Determine the [x, y] coordinate at the center of the cell enclosing the given text.  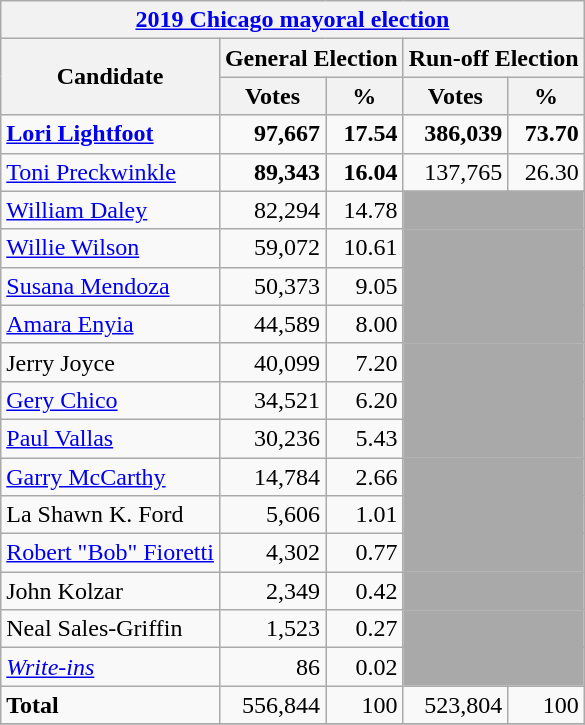
2019 Chicago mayoral election [292, 20]
73.70 [546, 134]
17.54 [365, 134]
0.02 [365, 667]
1.01 [365, 515]
William Daley [110, 210]
40,099 [272, 362]
89,343 [272, 172]
5.43 [365, 438]
2.66 [365, 477]
14.78 [365, 210]
Neal Sales-Griffin [110, 629]
10.61 [365, 248]
2,349 [272, 591]
6.20 [365, 400]
Candidate [110, 77]
8.00 [365, 324]
44,589 [272, 324]
0.42 [365, 591]
9.05 [365, 286]
Total [110, 705]
16.04 [365, 172]
0.27 [365, 629]
Lori Lightfoot [110, 134]
5,606 [272, 515]
Jerry Joyce [110, 362]
John Kolzar [110, 591]
Run-off Election [494, 58]
La Shawn K. Ford [110, 515]
4,302 [272, 553]
Amara Enyia [110, 324]
7.20 [365, 362]
14,784 [272, 477]
1,523 [272, 629]
Robert "Bob" Fioretti [110, 553]
General Election [311, 58]
82,294 [272, 210]
34,521 [272, 400]
Willie Wilson [110, 248]
97,667 [272, 134]
Susana Mendoza [110, 286]
Gery Chico [110, 400]
26.30 [546, 172]
Toni Preckwinkle [110, 172]
30,236 [272, 438]
59,072 [272, 248]
Paul Vallas [110, 438]
523,804 [456, 705]
Garry McCarthy [110, 477]
50,373 [272, 286]
137,765 [456, 172]
386,039 [456, 134]
556,844 [272, 705]
Write-ins [110, 667]
86 [272, 667]
0.77 [365, 553]
